Locate the cell with the specified text and output its [x, y] center coordinate. 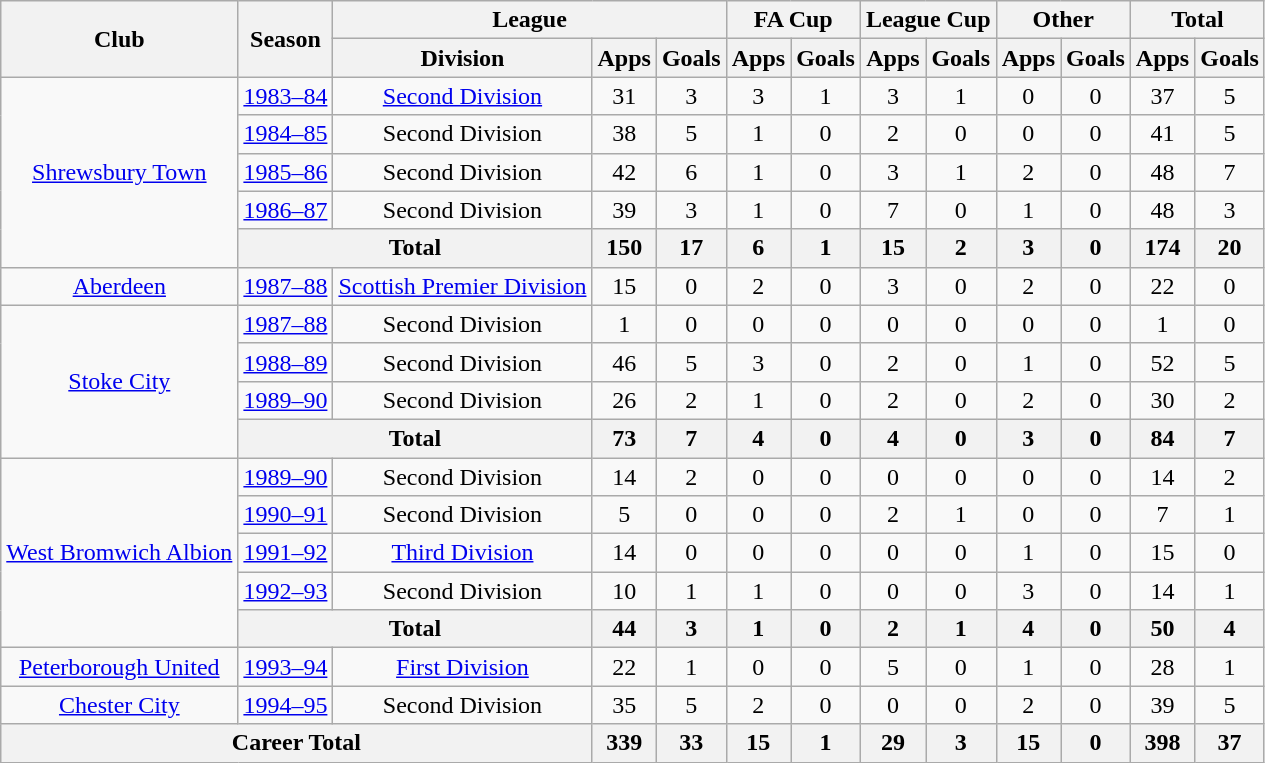
339 [624, 743]
FA Cup [793, 20]
1991–92 [286, 553]
17 [691, 248]
174 [1162, 248]
Shrewsbury Town [120, 172]
1992–93 [286, 591]
Third Division [462, 553]
1983–84 [286, 96]
44 [624, 629]
10 [624, 591]
Club [120, 39]
League Cup [928, 20]
1990–91 [286, 515]
League [530, 20]
150 [624, 248]
46 [624, 362]
84 [1162, 438]
28 [1162, 667]
1984–85 [286, 134]
Aberdeen [120, 286]
1988–89 [286, 362]
31 [624, 96]
42 [624, 172]
Stoke City [120, 381]
First Division [462, 667]
52 [1162, 362]
Career Total [296, 743]
50 [1162, 629]
West Bromwich Albion [120, 553]
26 [624, 400]
1993–94 [286, 667]
Peterborough United [120, 667]
398 [1162, 743]
73 [624, 438]
35 [624, 705]
41 [1162, 134]
30 [1162, 400]
1985–86 [286, 172]
Division [462, 58]
38 [624, 134]
1994–95 [286, 705]
20 [1230, 248]
Scottish Premier Division [462, 286]
29 [892, 743]
Other [1063, 20]
1986–87 [286, 210]
Chester City [120, 705]
33 [691, 743]
Season [286, 39]
